Scan for the cell matching the given text and deliver its [X, Y] coordinate at center. 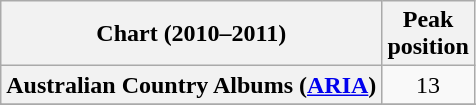
Chart (2010–2011) [192, 34]
Australian Country Albums (ARIA) [192, 85]
Peakposition [428, 34]
13 [428, 85]
